Capture the cell that displays the provided text and extract its [x, y] central coordinate. 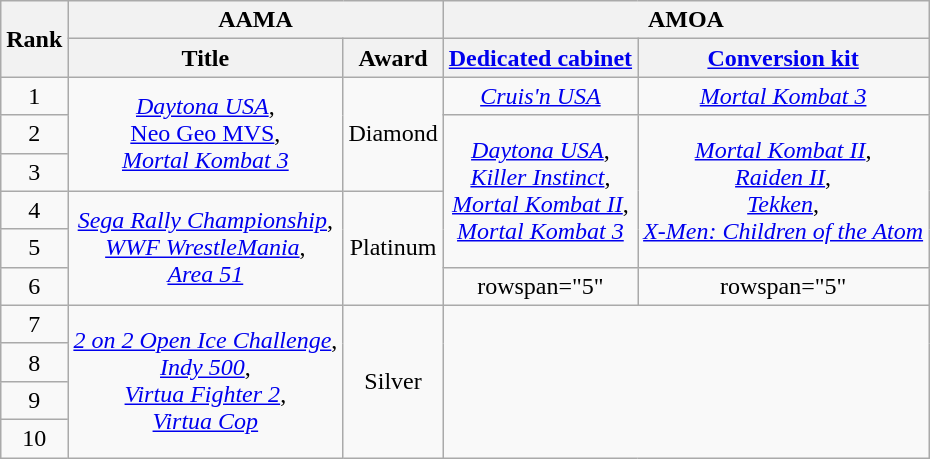
Diamond [393, 134]
Sega Rally Championship, WWF WrestleMania, Area 51 [206, 248]
Platinum [393, 248]
1 [34, 96]
9 [34, 400]
Cruis'n USA [540, 96]
AMOA [686, 20]
7 [34, 324]
Mortal Kombat II, Raiden II, Tekken, X-Men: Children of the Atom [784, 191]
3 [34, 172]
Title [206, 58]
2 [34, 134]
Conversion kit [784, 58]
6 [34, 286]
Rank [34, 39]
Dedicated cabinet [540, 58]
2 on 2 Open Ice Challenge, Indy 500, Virtua Fighter 2, Virtua Cop [206, 381]
Daytona USA, Killer Instinct, Mortal Kombat II, Mortal Kombat 3 [540, 191]
5 [34, 248]
AAMA [256, 20]
Mortal Kombat 3 [784, 96]
4 [34, 210]
8 [34, 362]
10 [34, 438]
Daytona USA, Neo Geo MVS, Mortal Kombat 3 [206, 134]
Award [393, 58]
Silver [393, 381]
